Determine the (X, Y) coordinate at the center of the cell enclosing the given text.  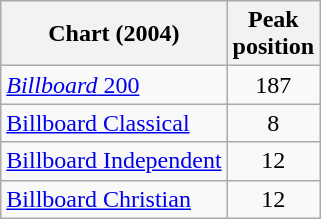
8 (273, 123)
Chart (2004) (114, 34)
Billboard Classical (114, 123)
Billboard Independent (114, 161)
Billboard 200 (114, 85)
Peakposition (273, 34)
187 (273, 85)
Billboard Christian (114, 199)
